For the text-containing cell, return its midpoint in (X, Y) coordinate format. 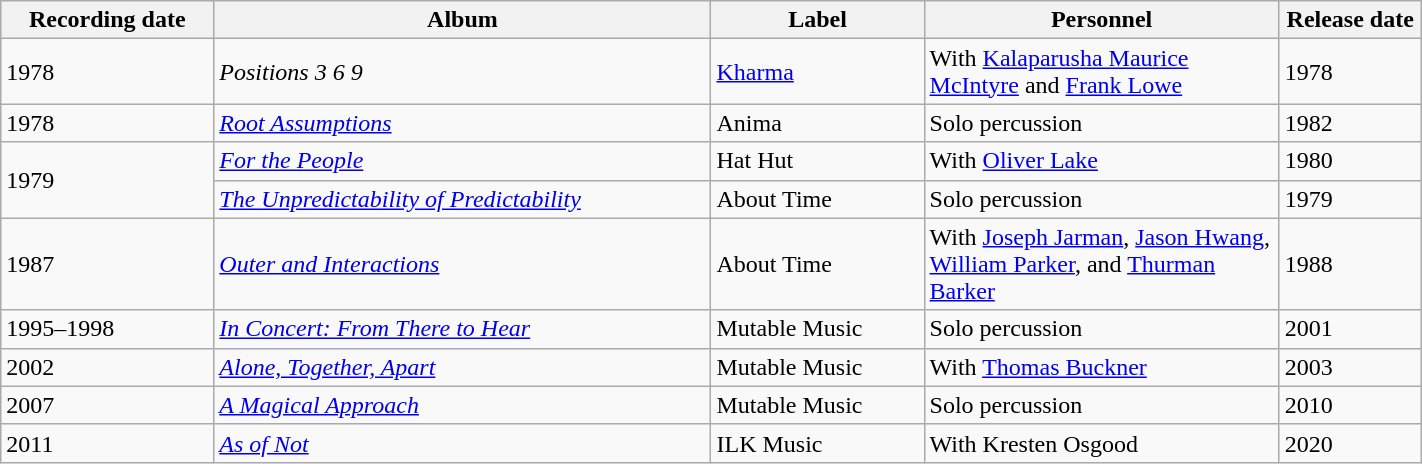
2003 (1350, 367)
1980 (1350, 161)
2010 (1350, 405)
With Joseph Jarman, Jason Hwang, William Parker, and Thurman Barker (1102, 264)
1995–1998 (108, 329)
Label (818, 20)
2002 (108, 367)
2001 (1350, 329)
ILK Music (818, 443)
1982 (1350, 123)
Root Assumptions (462, 123)
Anima (818, 123)
The Unpredictability of Predictability (462, 199)
2007 (108, 405)
Positions 3 6 9 (462, 72)
1987 (108, 264)
2020 (1350, 443)
Recording date (108, 20)
As of Not (462, 443)
Release date (1350, 20)
Alone, Together, Apart (462, 367)
Personnel (1102, 20)
Kharma (818, 72)
1988 (1350, 264)
Outer and Interactions (462, 264)
In Concert: From There to Hear (462, 329)
A Magical Approach (462, 405)
With Kalaparusha Maurice McIntyre and Frank Lowe (1102, 72)
For the People (462, 161)
Album (462, 20)
With Oliver Lake (1102, 161)
Hat Hut (818, 161)
With Thomas Buckner (1102, 367)
With Kresten Osgood (1102, 443)
2011 (108, 443)
